From the cell containing the given text, extract its center point as [x, y] coordinate. 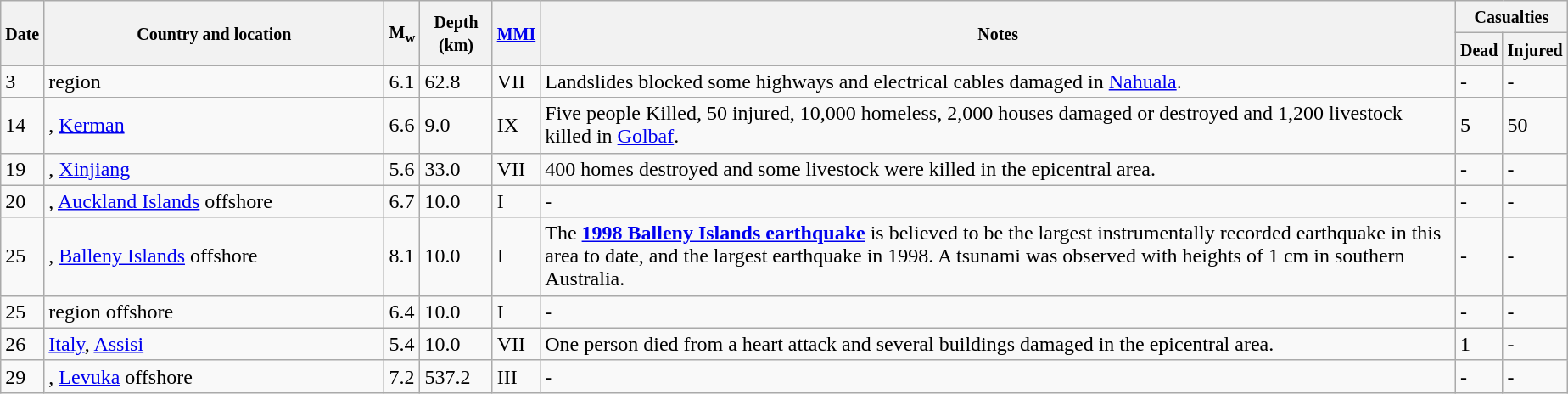
26 [22, 344]
20 [22, 201]
, Auckland Islands offshore [214, 201]
6.7 [402, 201]
33.0 [456, 169]
19 [22, 169]
, Xinjiang [214, 169]
Depth (km) [456, 33]
Dead [1479, 49]
, Balleny Islands offshore [214, 256]
400 homes destroyed and some livestock were killed in the epicentral area. [998, 169]
Italy, Assisi [214, 344]
MMI [516, 33]
region offshore [214, 312]
Five people Killed, 50 injured, 10,000 homeless, 2,000 houses damaged or destroyed and 1,200 livestock killed in Golbaf. [998, 126]
III [516, 376]
6.1 [402, 82]
, Kerman [214, 126]
Date [22, 33]
6.6 [402, 126]
537.2 [456, 376]
5.6 [402, 169]
Notes [998, 33]
Country and location [214, 33]
50 [1535, 126]
Injured [1535, 49]
6.4 [402, 312]
7.2 [402, 376]
3 [22, 82]
62.8 [456, 82]
, Levuka offshore [214, 376]
5.4 [402, 344]
8.1 [402, 256]
Mw [402, 33]
5 [1479, 126]
29 [22, 376]
9.0 [456, 126]
region [214, 82]
Casualties [1511, 17]
1 [1479, 344]
Landslides blocked some highways and electrical cables damaged in Nahuala. [998, 82]
14 [22, 126]
IX [516, 126]
One person died from a heart attack and several buildings damaged in the epicentral area. [998, 344]
